Detect which cell encompasses the target text, then output its [x, y] center coordinate. 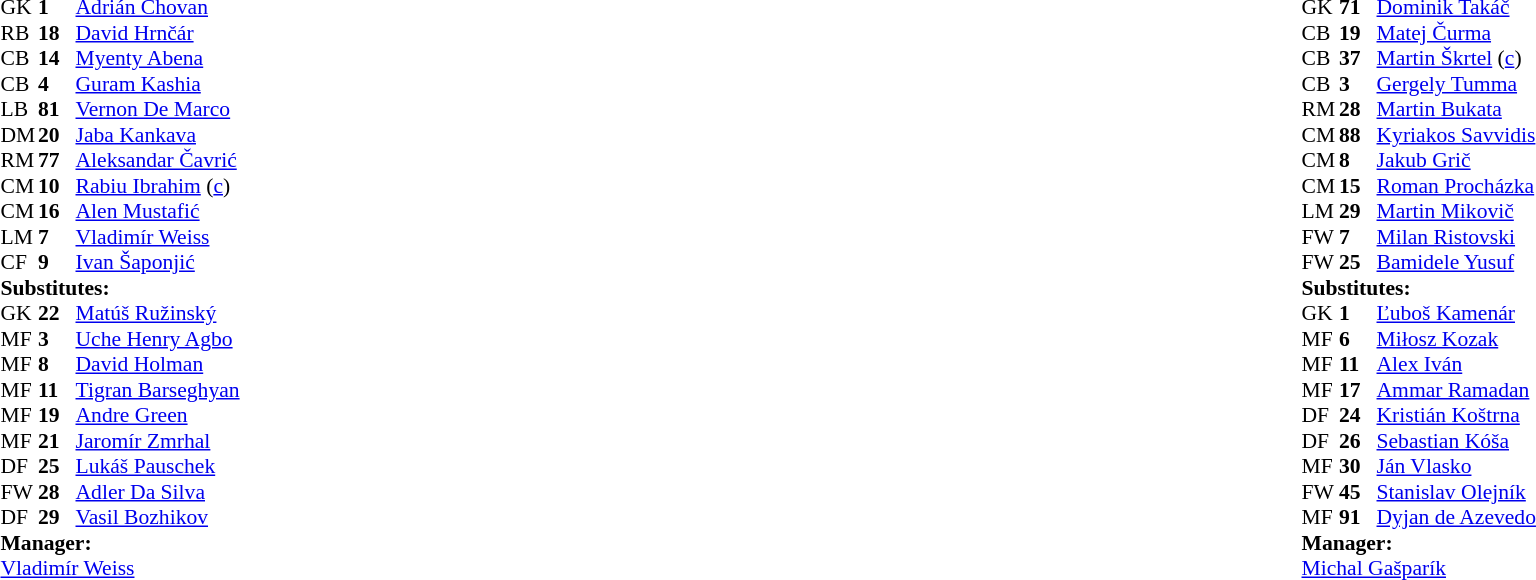
77 [57, 161]
Roman Procházka [1456, 186]
21 [57, 441]
David Hrnčár [158, 33]
Myenty Abena [158, 59]
Vasil Bozhikov [158, 517]
Matúš Ružinský [158, 313]
4 [57, 84]
88 [1358, 135]
Matej Čurma [1456, 33]
20 [57, 135]
Jaromír Zmrhal [158, 441]
Adler Da Silva [158, 492]
Sebastian Kóša [1456, 441]
37 [1358, 59]
Bamidele Yusuf [1456, 263]
Kyriakos Savvidis [1456, 135]
17 [1358, 390]
Miłosz Kozak [1456, 339]
10 [57, 186]
24 [1358, 415]
Guram Kashia [158, 84]
26 [1358, 441]
Alex Iván [1456, 365]
DM [19, 135]
Dyjan de Azevedo [1456, 517]
9 [57, 263]
Ján Vlasko [1456, 467]
Rabiu Ibrahim (c) [158, 186]
14 [57, 59]
15 [1358, 186]
16 [57, 211]
Tigran Barseghyan [158, 390]
30 [1358, 467]
Martin Škrtel (c) [1456, 59]
Jakub Grič [1456, 161]
91 [1358, 517]
18 [57, 33]
Andre Green [158, 415]
Martin Bukata [1456, 109]
David Holman [158, 365]
Kristián Koštrna [1456, 415]
Martin Mikovič [1456, 211]
Ľuboš Kamenár [1456, 313]
22 [57, 313]
Milan Ristovski [1456, 237]
LB [19, 109]
Stanislav Olejník [1456, 492]
Gergely Tumma [1456, 84]
6 [1358, 339]
1 [1358, 313]
Aleksandar Čavrić [158, 161]
CF [19, 263]
RB [19, 33]
45 [1358, 492]
Alen Mustafić [158, 211]
Jaba Kankava [158, 135]
Uche Henry Agbo [158, 339]
Lukáš Pauschek [158, 467]
Ivan Šaponjić [158, 263]
81 [57, 109]
Vladimír Weiss [158, 237]
Ammar Ramadan [1456, 390]
Vernon De Marco [158, 109]
